Scan for the cell matching the given text and deliver its [X, Y] coordinate at center. 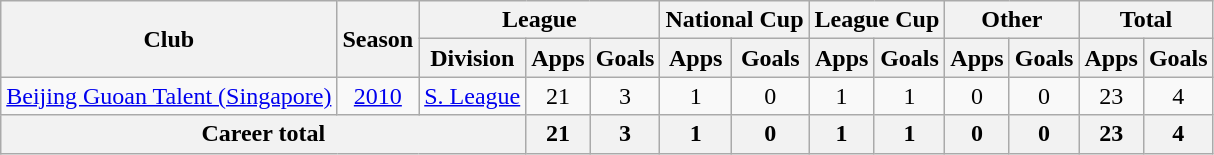
Division [472, 58]
Club [169, 39]
2010 [378, 96]
Other [1012, 20]
Beijing Guoan Talent (Singapore) [169, 96]
National Cup [734, 20]
Season [378, 39]
Total [1146, 20]
S. League [472, 96]
League [540, 20]
League Cup [877, 20]
Career total [264, 134]
